Detect which cell encompasses the target text, then output its [X, Y] center coordinate. 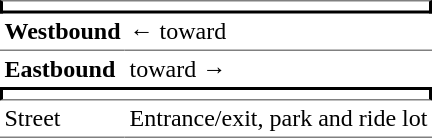
Entrance/exit, park and ride lot [278, 119]
← toward [278, 33]
Westbound [62, 33]
Eastbound [62, 69]
toward → [278, 69]
Street [62, 119]
